Pinpoint the cell where the given text exists, returning its [x, y] midpoint coordinate. 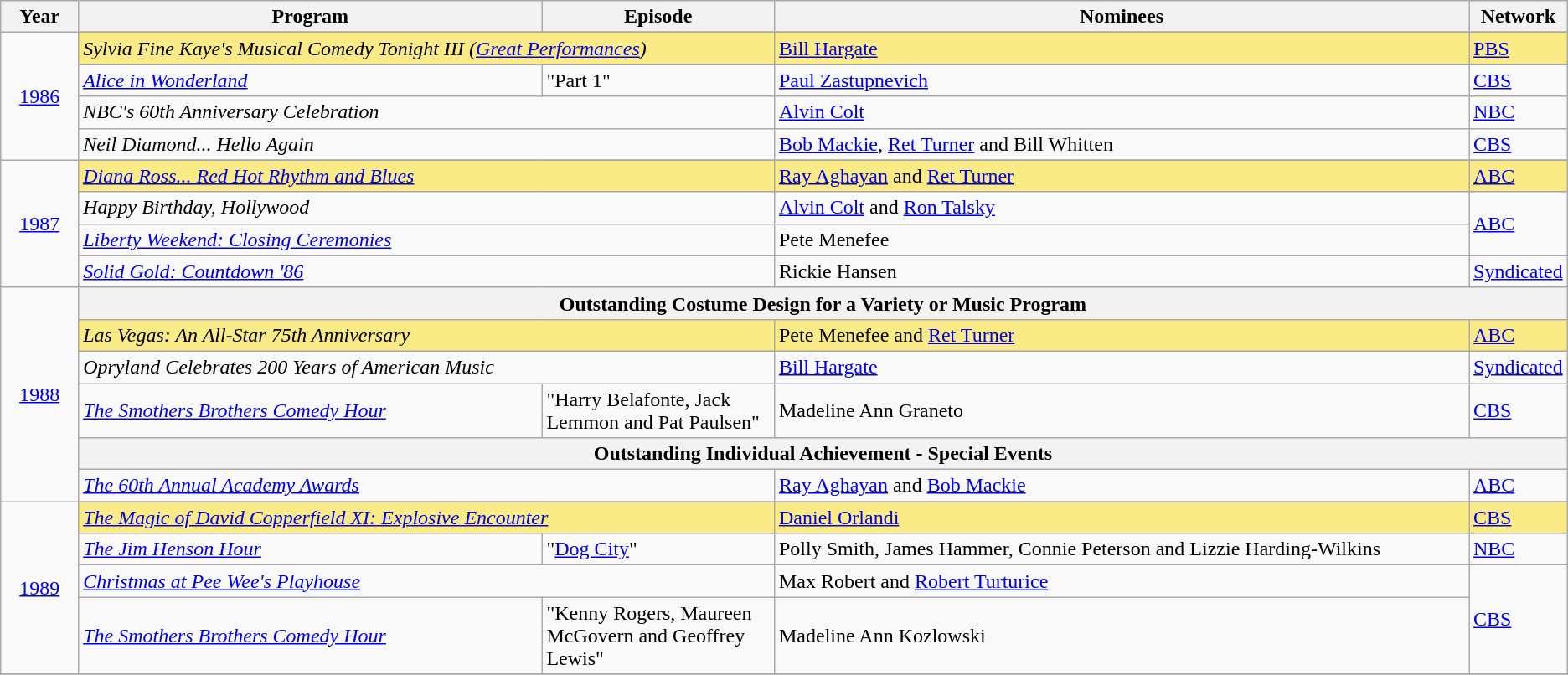
Polly Smith, James Hammer, Connie Peterson and Lizzie Harding-Wilkins [1121, 549]
PBS [1519, 49]
"Dog City" [658, 549]
NBC's 60th Anniversary Celebration [427, 112]
Christmas at Pee Wee's Playhouse [427, 581]
Max Robert and Robert Turturice [1121, 581]
Alice in Wonderland [310, 80]
Alvin Colt [1121, 112]
"Harry Belafonte, Jack Lemmon and Pat Paulsen" [658, 410]
The 60th Annual Academy Awards [427, 486]
1988 [40, 394]
Nominees [1121, 17]
Episode [658, 17]
Madeline Ann Kozlowski [1121, 636]
Las Vegas: An All-Star 75th Anniversary [427, 335]
The Jim Henson Hour [310, 549]
"Kenny Rogers, Maureen McGovern and Geoffrey Lewis" [658, 636]
1987 [40, 224]
Liberty Weekend: Closing Ceremonies [427, 240]
Happy Birthday, Hollywood [427, 208]
Paul Zastupnevich [1121, 80]
1989 [40, 588]
Sylvia Fine Kaye's Musical Comedy Tonight III (Great Performances) [427, 49]
Pete Menefee and Ret Turner [1121, 335]
Opryland Celebrates 200 Years of American Music [427, 367]
Alvin Colt and Ron Talsky [1121, 208]
Madeline Ann Graneto [1121, 410]
Solid Gold: Countdown '86 [427, 271]
"Part 1" [658, 80]
Program [310, 17]
Ray Aghayan and Ret Turner [1121, 176]
Network [1519, 17]
Daniel Orlandi [1121, 518]
1986 [40, 96]
Diana Ross... Red Hot Rhythm and Blues [427, 176]
Outstanding Individual Achievement - Special Events [823, 454]
Neil Diamond... Hello Again [427, 144]
Year [40, 17]
Bob Mackie, Ret Turner and Bill Whitten [1121, 144]
The Magic of David Copperfield XI: Explosive Encounter [427, 518]
Pete Menefee [1121, 240]
Ray Aghayan and Bob Mackie [1121, 486]
Outstanding Costume Design for a Variety or Music Program [823, 303]
Rickie Hansen [1121, 271]
